Scan for the cell matching the given text and deliver its (x, y) coordinate at center. 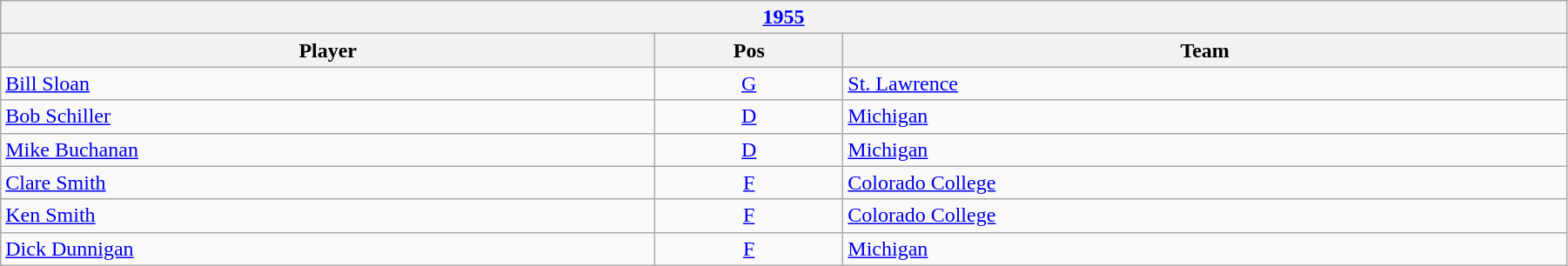
G (749, 83)
Pos (749, 50)
St. Lawrence (1205, 83)
Bob Schiller (328, 116)
1955 (784, 17)
Ken Smith (328, 216)
Clare Smith (328, 183)
Bill Sloan (328, 83)
Mike Buchanan (328, 150)
Team (1205, 50)
Player (328, 50)
Dick Dunnigan (328, 249)
